Search for the cell housing the specified text and yield its [x, y] center coordinate. 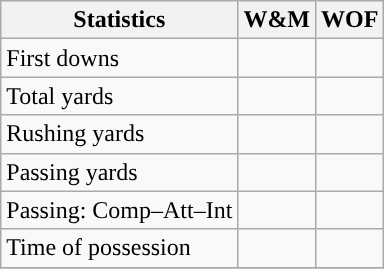
Time of possession [120, 248]
First downs [120, 58]
Passing yards [120, 172]
W&M [277, 20]
Total yards [120, 96]
Statistics [120, 20]
Passing: Comp–Att–Int [120, 210]
WOF [350, 20]
Rushing yards [120, 134]
